Output the [x, y] coordinate of the center of the cell containing the given text.  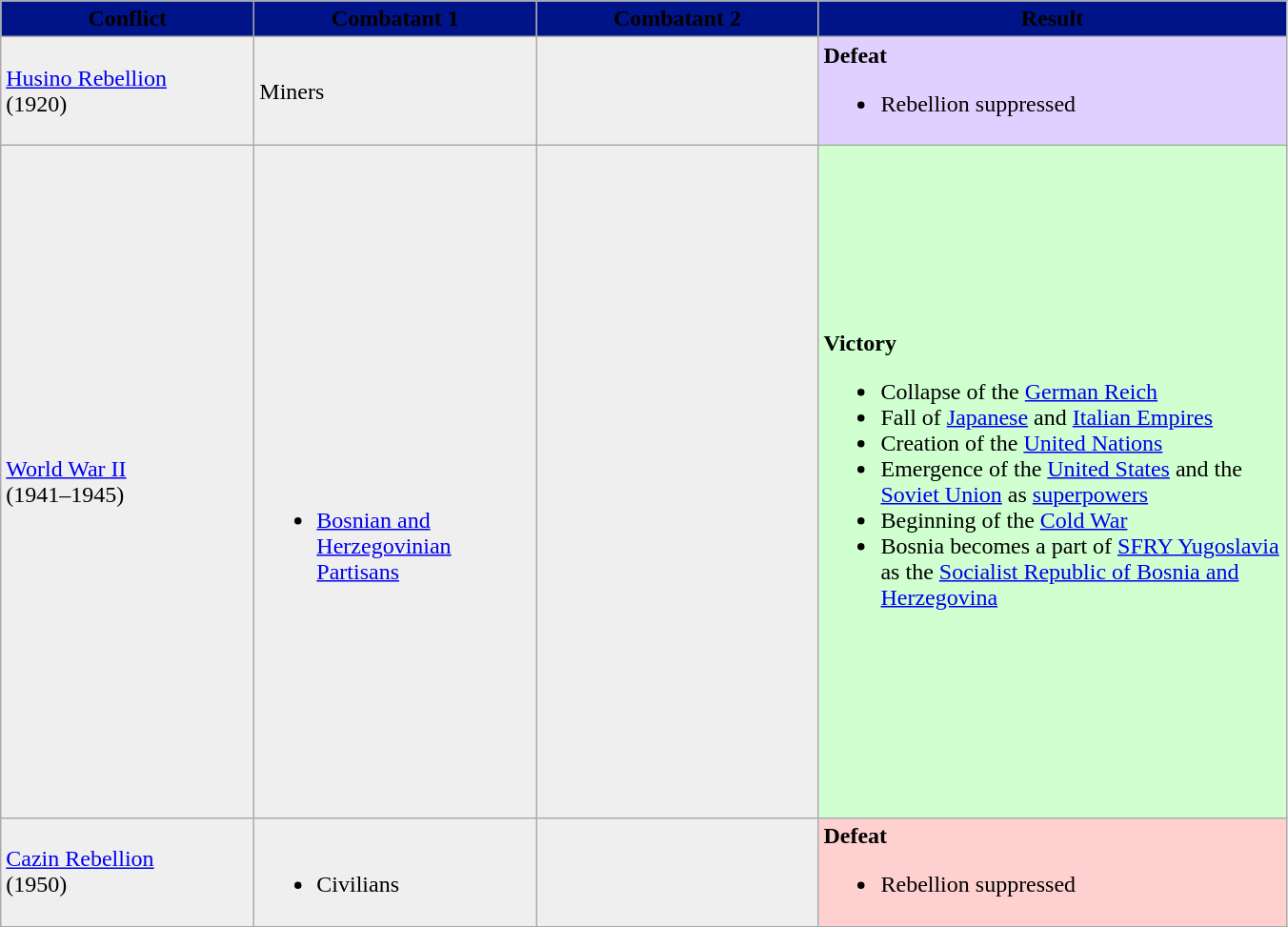
Combatant 1 [395, 19]
Conflict [128, 19]
World War II(1941–1945) [128, 482]
Miners [395, 91]
Bosnian and Herzegovinian Partisans [395, 482]
Combatant 2 [677, 19]
Result [1052, 19]
Cazin Rebellion(1950) [128, 873]
Husino Rebellion(1920) [128, 91]
Civilians [395, 873]
